Provide the [x, y] coordinate of the cell's center where the given text is located.  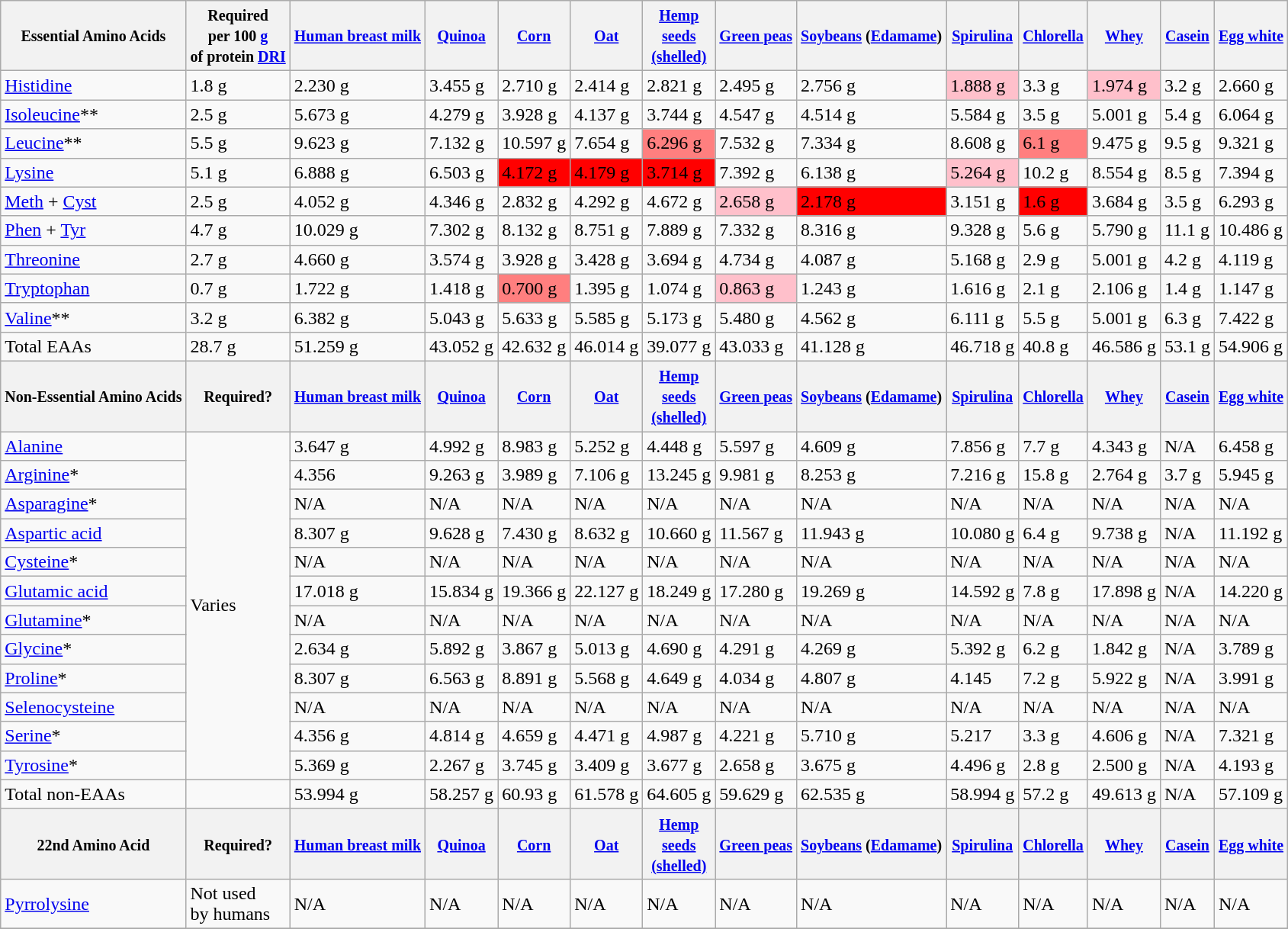
0.863 g [756, 288]
9.263 g [462, 475]
10.660 g [679, 533]
8.891 g [534, 678]
8.751 g [607, 230]
4.343 g [1124, 446]
49.613 g [1124, 794]
5.633 g [534, 317]
4.179 g [607, 172]
7.422 g [1251, 317]
2.832 g [534, 201]
8.316 g [872, 230]
4.221 g [756, 736]
4.279 g [462, 114]
11.192 g [1251, 533]
6.503 g [462, 172]
6.3 g [1187, 317]
2.178 g [872, 201]
4.471 g [607, 736]
5.790 g [1124, 230]
6.111 g [982, 317]
Not usedby humans [238, 903]
1.243 g [872, 288]
28.7 g [238, 346]
4.034 g [756, 678]
3.745 g [534, 765]
15.834 g [462, 591]
5.945 g [1251, 475]
43.033 g [756, 346]
Glutamine* [93, 620]
2.414 g [607, 85]
2.710 g [534, 85]
Essential Amino Acids [93, 36]
64.605 g [679, 794]
3.675 g [872, 765]
0.700 g [534, 288]
Requiredper 100 gof protein DRI [238, 36]
1.147 g [1251, 288]
10.080 g [982, 533]
5.168 g [982, 259]
1.842 g [1124, 649]
5.922 g [1124, 678]
43.052 g [462, 346]
11.567 g [756, 533]
18.249 g [679, 591]
7.430 g [534, 533]
2.7 g [238, 259]
6.293 g [1251, 201]
4.672 g [679, 201]
2.1 g [1054, 288]
10.029 g [357, 230]
4.547 g [756, 114]
54.906 g [1251, 346]
8.5 g [1187, 172]
3.7 g [1187, 475]
8.632 g [607, 533]
3.455 g [462, 85]
1.4 g [1187, 288]
7.654 g [607, 143]
2.756 g [872, 85]
51.259 g [357, 346]
3.991 g [1251, 678]
3.428 g [607, 259]
4.649 g [679, 678]
3.684 g [1124, 201]
9.623 g [357, 143]
17.018 g [357, 591]
46.586 g [1124, 346]
2.230 g [357, 85]
4.7 g [238, 230]
40.8 g [1054, 346]
6.296 g [679, 143]
4.562 g [872, 317]
0.7 g [238, 288]
3.677 g [679, 765]
4.609 g [872, 446]
2.8 g [1054, 765]
Histidine [93, 85]
6.2 g [1054, 649]
5.892 g [462, 649]
39.077 g [679, 346]
6.888 g [357, 172]
5.584 g [982, 114]
4.137 g [607, 114]
1.074 g [679, 288]
42.632 g [534, 346]
7.856 g [982, 446]
4.087 g [872, 259]
1.395 g [607, 288]
7.392 g [756, 172]
58.257 g [462, 794]
19.366 g [534, 591]
8.983 g [534, 446]
Valine** [93, 317]
4.269 g [872, 649]
5.252 g [607, 446]
Serine* [93, 736]
6.138 g [872, 172]
Cysteine* [93, 562]
4.356 [357, 475]
4.992 g [462, 446]
4.356 g [357, 736]
61.578 g [607, 794]
22nd Amino Acid [93, 844]
Tyrosine* [93, 765]
7.216 g [982, 475]
Asparagine* [93, 504]
3.694 g [679, 259]
2.267 g [462, 765]
5.264 g [982, 172]
1.974 g [1124, 85]
7.132 g [462, 143]
2.634 g [357, 649]
Meth + Cyst [93, 201]
Alanine [93, 446]
Arginine* [93, 475]
4.606 g [1124, 736]
5.217 [982, 736]
2.764 g [1124, 475]
4.690 g [679, 649]
57.109 g [1251, 794]
Total non-EAAs [93, 794]
Proline* [93, 678]
7.332 g [756, 230]
1.8 g [238, 85]
6.1 g [1054, 143]
14.592 g [982, 591]
9.738 g [1124, 533]
9.628 g [462, 533]
53.994 g [357, 794]
7.302 g [462, 230]
4.448 g [679, 446]
6.4 g [1054, 533]
53.1 g [1187, 346]
4.292 g [607, 201]
8.608 g [982, 143]
13.245 g [679, 475]
7.394 g [1251, 172]
3.574 g [462, 259]
Isoleucine** [93, 114]
4.346 g [462, 201]
7.532 g [756, 143]
5.597 g [756, 446]
Pyrrolysine [93, 903]
Phen + Tyr [93, 230]
10.486 g [1251, 230]
58.994 g [982, 794]
Glycine* [93, 649]
3.789 g [1251, 649]
10.597 g [534, 143]
5.043 g [462, 317]
4.987 g [679, 736]
8.554 g [1124, 172]
7.334 g [872, 143]
Aspartic acid [93, 533]
46.718 g [982, 346]
5.4 g [1187, 114]
1.722 g [357, 288]
2.495 g [756, 85]
3.647 g [357, 446]
5.710 g [872, 736]
3.744 g [679, 114]
5.480 g [756, 317]
9.5 g [1187, 143]
4.514 g [872, 114]
7.106 g [607, 475]
5.369 g [357, 765]
22.127 g [607, 591]
5.1 g [238, 172]
41.128 g [872, 346]
46.014 g [607, 346]
62.535 g [872, 794]
Tryptophan [93, 288]
6.064 g [1251, 114]
1.888 g [982, 85]
4.2 g [1187, 259]
6.382 g [357, 317]
7.8 g [1054, 591]
8.132 g [534, 230]
9.328 g [982, 230]
5.173 g [679, 317]
15.8 g [1054, 475]
9.475 g [1124, 143]
19.269 g [872, 591]
Varies [238, 606]
14.220 g [1251, 591]
7.7 g [1054, 446]
5.673 g [357, 114]
11.1 g [1187, 230]
Threonine [93, 259]
4.172 g [534, 172]
2.9 g [1054, 259]
6.563 g [462, 678]
3.989 g [534, 475]
11.943 g [872, 533]
7.889 g [679, 230]
4.659 g [534, 736]
9.981 g [756, 475]
1.6 g [1054, 201]
4.291 g [756, 649]
5.568 g [607, 678]
17.280 g [756, 591]
7.2 g [1054, 678]
Lysine [93, 172]
Leucine** [93, 143]
57.2 g [1054, 794]
6.458 g [1251, 446]
9.321 g [1251, 143]
8.253 g [872, 475]
5.013 g [607, 649]
5.392 g [982, 649]
4.145 [982, 678]
Glutamic acid [93, 591]
17.898 g [1124, 591]
4.193 g [1251, 765]
60.93 g [534, 794]
Non-Essential Amino Acids [93, 396]
4.496 g [982, 765]
3.409 g [607, 765]
59.629 g [756, 794]
1.418 g [462, 288]
7.321 g [1251, 736]
4.734 g [756, 259]
3.714 g [679, 172]
4.119 g [1251, 259]
3.151 g [982, 201]
5.585 g [607, 317]
4.660 g [357, 259]
2.660 g [1251, 85]
2.106 g [1124, 288]
10.2 g [1054, 172]
2.500 g [1124, 765]
Selenocysteine [93, 707]
Total EAAs [93, 346]
2.821 g [679, 85]
5.6 g [1054, 230]
1.616 g [982, 288]
3.867 g [534, 649]
4.807 g [872, 678]
4.052 g [357, 201]
4.814 g [462, 736]
